For the text-containing cell, return its midpoint in [X, Y] coordinate format. 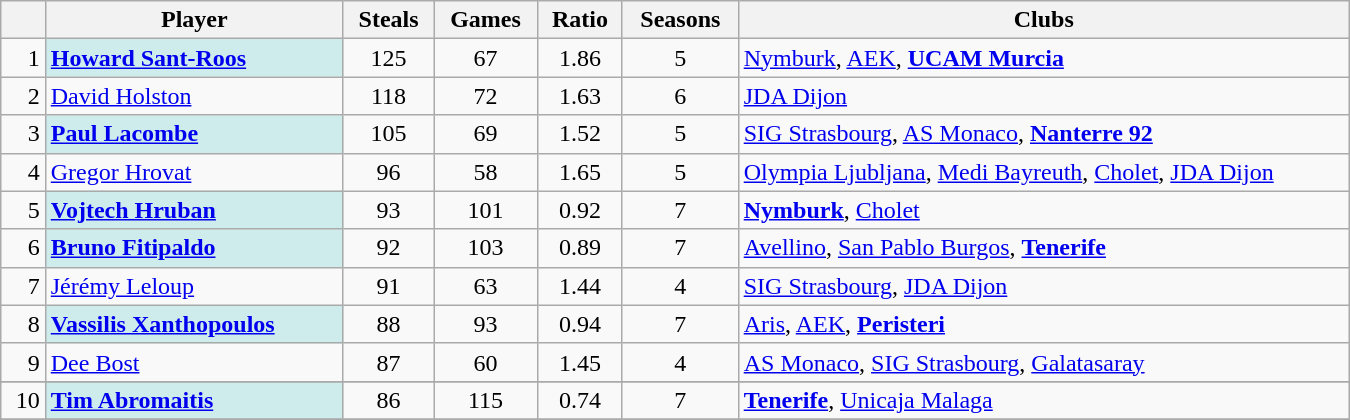
1 [23, 58]
1.44 [580, 286]
10 [23, 400]
63 [486, 286]
Dee Bost [194, 362]
SIG Strasbourg, AS Monaco, Nanterre 92 [1044, 134]
Howard Sant-Roos [194, 58]
88 [388, 324]
103 [486, 248]
Olympia Ljubljana, Medi Bayreuth, Cholet, JDA Dijon [1044, 172]
Tim Abromaitis [194, 400]
67 [486, 58]
JDA Dijon [1044, 96]
105 [388, 134]
Bruno Fitipaldo [194, 248]
101 [486, 210]
Steals [388, 20]
118 [388, 96]
Aris, AEK, Peristeri [1044, 324]
SIG Strasbourg, JDA Dijon [1044, 286]
0.94 [580, 324]
87 [388, 362]
1.52 [580, 134]
1.65 [580, 172]
Nymburk, Cholet [1044, 210]
0.89 [580, 248]
96 [388, 172]
86 [388, 400]
2 [23, 96]
David Holston [194, 96]
Jérémy Leloup [194, 286]
92 [388, 248]
1.86 [580, 58]
Paul Lacombe [194, 134]
1.63 [580, 96]
Ratio [580, 20]
125 [388, 58]
91 [388, 286]
0.74 [580, 400]
Seasons [680, 20]
Vojtech Hruban [194, 210]
69 [486, 134]
72 [486, 96]
115 [486, 400]
Clubs [1044, 20]
Player [194, 20]
Vassilis Xanthopoulos [194, 324]
AS Monaco, SIG Strasbourg, Galatasaray [1044, 362]
60 [486, 362]
9 [23, 362]
Nymburk, AEK, UCAM Murcia [1044, 58]
0.92 [580, 210]
3 [23, 134]
Games [486, 20]
8 [23, 324]
Gregor Hrovat [194, 172]
58 [486, 172]
Avellino, San Pablo Burgos, Tenerife [1044, 248]
1.45 [580, 362]
Tenerife, Unicaja Malaga [1044, 400]
